Provide the [x, y] coordinate of the cell's center where the given text is located.  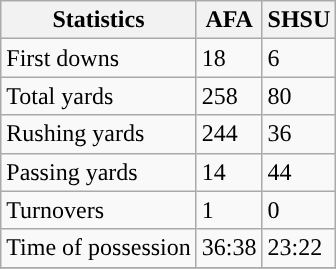
14 [229, 172]
Rushing yards [99, 134]
36 [299, 134]
1 [229, 210]
6 [299, 58]
Time of possession [99, 248]
44 [299, 172]
23:22 [299, 248]
258 [229, 96]
Turnovers [99, 210]
0 [299, 210]
244 [229, 134]
First downs [99, 58]
80 [299, 96]
18 [229, 58]
Total yards [99, 96]
36:38 [229, 248]
SHSU [299, 20]
Passing yards [99, 172]
AFA [229, 20]
Statistics [99, 20]
